For the text-containing cell, return its midpoint in [X, Y] coordinate format. 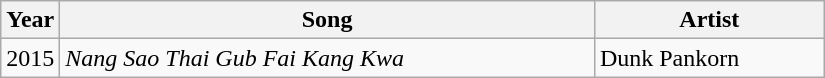
Dunk Pankorn [709, 58]
Song [328, 20]
2015 [30, 58]
Artist [709, 20]
Year [30, 20]
Nang Sao Thai Gub Fai Kang Kwa [328, 58]
